Find where the given text appears and provide that cell's center as [x, y] coordinate. 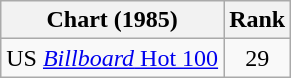
US Billboard Hot 100 [112, 58]
29 [258, 58]
Rank [258, 20]
Chart (1985) [112, 20]
